Pinpoint the cell where the given text exists, returning its [x, y] midpoint coordinate. 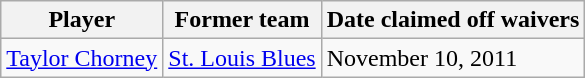
Date claimed off waivers [453, 20]
Player [82, 20]
Former team [242, 20]
St. Louis Blues [242, 58]
Taylor Chorney [82, 58]
November 10, 2011 [453, 58]
